For the text-containing cell, return its midpoint in [x, y] coordinate format. 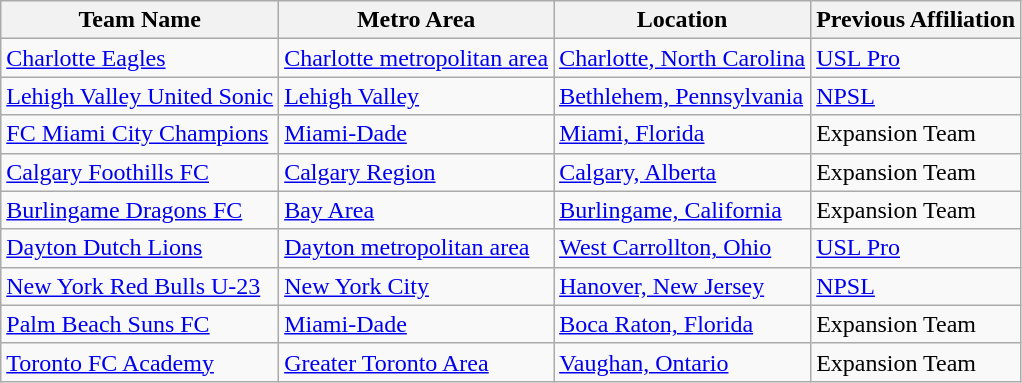
Boca Raton, Florida [682, 324]
Miami, Florida [682, 134]
Burlingame Dragons FC [140, 210]
Palm Beach Suns FC [140, 324]
Lehigh Valley [416, 96]
Metro Area [416, 20]
Toronto FC Academy [140, 362]
Location [682, 20]
Hanover, New Jersey [682, 286]
Charlotte, North Carolina [682, 58]
Dayton Dutch Lions [140, 248]
Calgary, Alberta [682, 172]
West Carrollton, Ohio [682, 248]
FC Miami City Champions [140, 134]
Team Name [140, 20]
Vaughan, Ontario [682, 362]
Bay Area [416, 210]
Bethlehem, Pennsylvania [682, 96]
Greater Toronto Area [416, 362]
Calgary Region [416, 172]
Burlingame, California [682, 210]
New York Red Bulls U-23 [140, 286]
Dayton metropolitan area [416, 248]
Charlotte Eagles [140, 58]
New York City [416, 286]
Calgary Foothills FC [140, 172]
Previous Affiliation [916, 20]
Charlotte metropolitan area [416, 58]
Lehigh Valley United Sonic [140, 96]
